Output the [X, Y] coordinate of the center of the cell containing the given text.  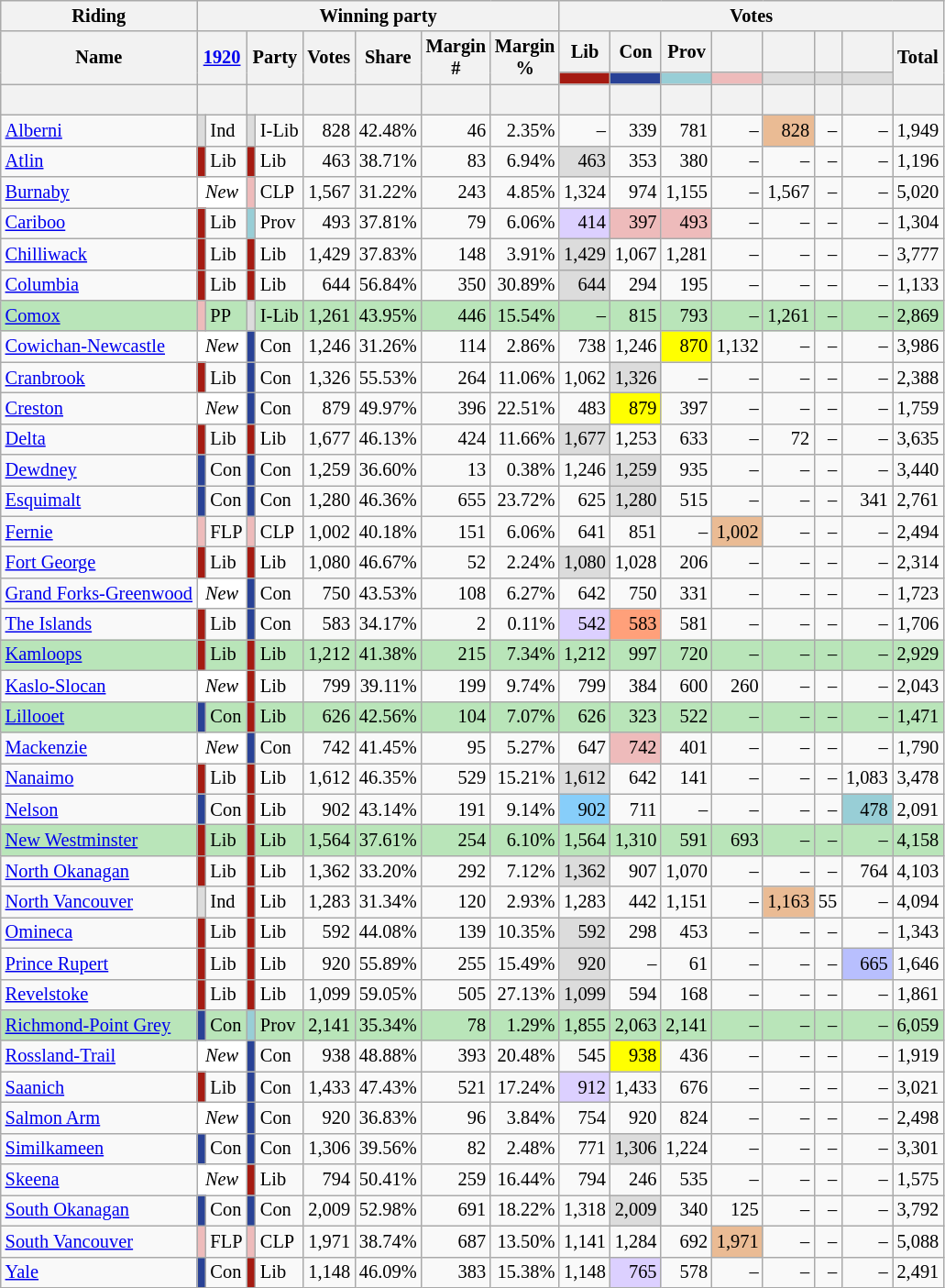
7.34% [524, 655]
1,310 [636, 840]
1,062 [585, 378]
5.27% [524, 747]
104 [456, 717]
1,151 [687, 902]
1,646 [918, 963]
Mackenzie [99, 747]
55 [828, 902]
545 [585, 1056]
120 [456, 902]
340 [687, 1210]
The Islands [99, 624]
Winning party [378, 16]
199 [456, 686]
11.06% [524, 378]
10.35% [524, 932]
9.14% [524, 809]
483 [585, 408]
7.07% [524, 717]
578 [687, 1272]
195 [687, 285]
1,133 [918, 285]
1,067 [636, 254]
55.89% [389, 963]
1920 [222, 58]
Cowichan-Newcastle [99, 347]
665 [867, 963]
46.09% [389, 1272]
2 [456, 624]
254 [456, 840]
6,059 [918, 1025]
1,284 [636, 1241]
2,494 [918, 532]
655 [456, 501]
31.26% [389, 347]
Nanaimo [99, 778]
Prince Rupert [99, 963]
Margin% [524, 58]
259 [456, 1180]
1,790 [918, 747]
264 [456, 378]
691 [456, 1210]
1,706 [918, 624]
15.38% [524, 1272]
3,301 [918, 1149]
Nelson [99, 809]
0.11% [524, 624]
711 [636, 809]
34.17% [389, 624]
1,281 [687, 254]
47.43% [389, 1087]
Comox [99, 315]
Cranbrook [99, 378]
793 [687, 315]
46.67% [389, 562]
36.60% [389, 470]
6.94% [524, 161]
292 [456, 871]
151 [456, 532]
38.74% [389, 1241]
581 [687, 624]
424 [456, 439]
1,083 [867, 778]
141 [687, 778]
15.49% [524, 963]
522 [687, 717]
1,318 [585, 1210]
323 [636, 717]
18.22% [524, 1210]
Share [389, 58]
96 [456, 1117]
Esquimalt [99, 501]
Total [918, 58]
33.20% [389, 871]
824 [687, 1117]
6.10% [524, 840]
Revelstoke [99, 995]
Name [99, 58]
260 [738, 686]
39.11% [389, 686]
693 [738, 840]
Richmond-Point Grey [99, 1025]
48.88% [389, 1056]
720 [687, 655]
41.38% [389, 655]
1,919 [918, 1056]
2,043 [918, 686]
Lillooet [99, 717]
23.72% [524, 501]
40.18% [389, 532]
2,869 [918, 315]
30.89% [524, 285]
Margin# [456, 58]
353 [636, 161]
215 [456, 655]
3,478 [918, 778]
52 [456, 562]
542 [585, 624]
350 [456, 285]
Fernie [99, 532]
2,929 [918, 655]
625 [585, 501]
46.13% [389, 439]
148 [456, 254]
206 [687, 562]
641 [585, 532]
997 [636, 655]
9.74% [524, 686]
414 [585, 223]
692 [687, 1241]
95 [456, 747]
46.36% [389, 501]
912 [585, 1087]
255 [456, 963]
3,792 [918, 1210]
453 [687, 932]
35.34% [389, 1025]
Saanich [99, 1087]
43.53% [389, 593]
Fort George [99, 562]
2,314 [918, 562]
37.83% [389, 254]
1,132 [738, 347]
738 [585, 347]
781 [687, 130]
2,388 [918, 378]
1,471 [918, 717]
243 [456, 193]
42.48% [389, 130]
41.45% [389, 747]
529 [456, 778]
2,063 [636, 1025]
42.56% [389, 717]
1,575 [918, 1180]
1,163 [788, 902]
436 [687, 1056]
Rossland-Trail [99, 1056]
4,158 [918, 840]
Yale [99, 1272]
341 [867, 501]
3,777 [918, 254]
72 [788, 439]
Riding [99, 16]
59.05% [389, 995]
Cariboo [99, 223]
521 [456, 1087]
15.54% [524, 315]
4.85% [524, 193]
1,759 [918, 408]
396 [456, 408]
83 [456, 161]
37.61% [389, 840]
1,155 [687, 193]
1,343 [918, 932]
331 [687, 593]
Kaslo-Slocan [99, 686]
754 [585, 1117]
13 [456, 470]
5,088 [918, 1241]
5,020 [918, 193]
1,949 [918, 130]
0.38% [524, 470]
393 [456, 1056]
43.14% [389, 809]
46.35% [389, 778]
Skeena [99, 1180]
3.84% [524, 1117]
246 [636, 1180]
South Vancouver [99, 1241]
13.50% [524, 1241]
31.34% [389, 902]
22.51% [524, 408]
687 [456, 1241]
1,070 [687, 871]
2.93% [524, 902]
3,440 [918, 470]
594 [636, 995]
61 [687, 963]
Creston [99, 408]
3.91% [524, 254]
446 [456, 315]
935 [687, 470]
Burnaby [99, 193]
Columbia [99, 285]
2.35% [524, 130]
125 [738, 1210]
Chilliwack [99, 254]
43.95% [389, 315]
2,498 [918, 1117]
7.12% [524, 871]
15.21% [524, 778]
Grand Forks-Greenwood [99, 593]
37.81% [389, 223]
1,304 [918, 223]
11.66% [524, 439]
380 [687, 161]
974 [636, 193]
478 [867, 809]
82 [456, 1149]
78 [456, 1025]
79 [456, 223]
139 [456, 932]
1,253 [636, 439]
2.86% [524, 347]
2,091 [918, 809]
1,723 [918, 593]
44.08% [389, 932]
1.29% [524, 1025]
PP [227, 315]
36.83% [389, 1117]
Salmon Arm [99, 1117]
Omineca [99, 932]
3,021 [918, 1087]
South Okanagan [99, 1210]
20.48% [524, 1056]
851 [636, 532]
764 [867, 871]
17.24% [524, 1087]
1,028 [636, 562]
2.48% [524, 1149]
56.84% [389, 285]
535 [687, 1180]
49.97% [389, 408]
339 [636, 130]
Similkameen [99, 1149]
52.98% [389, 1210]
515 [687, 501]
298 [636, 932]
907 [636, 871]
765 [636, 1272]
1,224 [687, 1149]
Atlin [99, 161]
1,141 [585, 1241]
North Okanagan [99, 871]
4,103 [918, 871]
1,855 [585, 1025]
16.44% [524, 1180]
168 [687, 995]
4,094 [918, 902]
1,861 [918, 995]
3,986 [918, 347]
1,196 [918, 161]
505 [456, 995]
27.13% [524, 995]
39.56% [389, 1149]
384 [636, 686]
647 [585, 747]
383 [456, 1272]
1,324 [585, 193]
633 [687, 439]
Party [275, 58]
Dewdney [99, 470]
Kamloops [99, 655]
442 [636, 902]
771 [585, 1149]
Alberni [99, 130]
6.27% [524, 593]
55.53% [389, 378]
401 [687, 747]
600 [687, 686]
870 [687, 347]
676 [687, 1087]
North Vancouver [99, 902]
815 [636, 315]
2,761 [918, 501]
114 [456, 347]
46 [456, 130]
191 [456, 809]
2,491 [918, 1272]
31.22% [389, 193]
591 [687, 840]
Delta [99, 439]
3,635 [918, 439]
50.41% [389, 1180]
38.71% [389, 161]
294 [636, 285]
2.24% [524, 562]
New Westminster [99, 840]
108 [456, 593]
